Locate the cell with the specified text and output its [x, y] center coordinate. 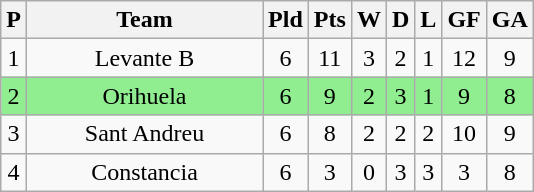
Levante B [144, 58]
11 [330, 58]
D [400, 20]
P [14, 20]
L [428, 20]
GF [464, 20]
4 [14, 172]
Team [144, 20]
10 [464, 134]
Orihuela [144, 96]
Pts [330, 20]
GA [510, 20]
0 [368, 172]
Sant Andreu [144, 134]
Pld [286, 20]
W [368, 20]
12 [464, 58]
Constancia [144, 172]
